Output the [X, Y] coordinate of the center of the cell containing the given text.  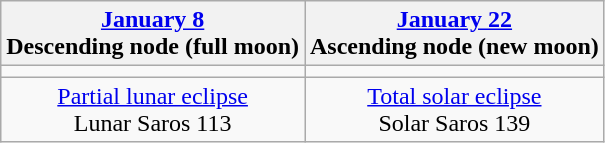
January 8Descending node (full moon) [153, 34]
Total solar eclipseSolar Saros 139 [454, 110]
January 22Ascending node (new moon) [454, 34]
Partial lunar eclipseLunar Saros 113 [153, 110]
